Identify which cell holds the provided text, then report its [x, y] central coordinate. 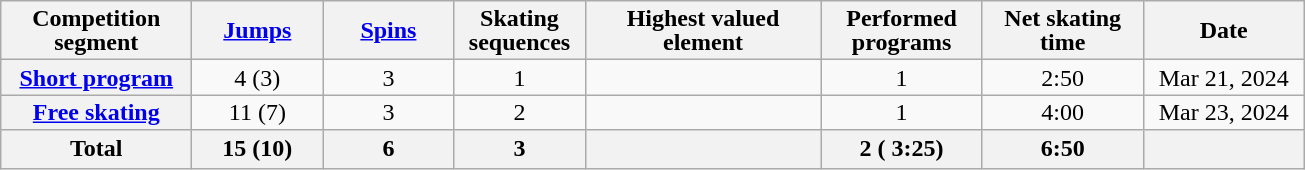
Mar 23, 2024 [1224, 112]
Mar 21, 2024 [1224, 78]
4:00 [1062, 112]
2:50 [1062, 78]
6 [388, 149]
Performed programs [902, 30]
Short program [96, 78]
Competition segment [96, 30]
15 (10) [258, 149]
6:50 [1062, 149]
Spins [388, 30]
Skating sequences [520, 30]
2 ( 3:25) [902, 149]
Highest valued element [703, 30]
Net skating time [1062, 30]
Jumps [258, 30]
2 [520, 112]
Free skating [96, 112]
Total [96, 149]
Date [1224, 30]
4 (3) [258, 78]
11 (7) [258, 112]
